Extract the [x, y] coordinate from the center of the cell holding the provided text.  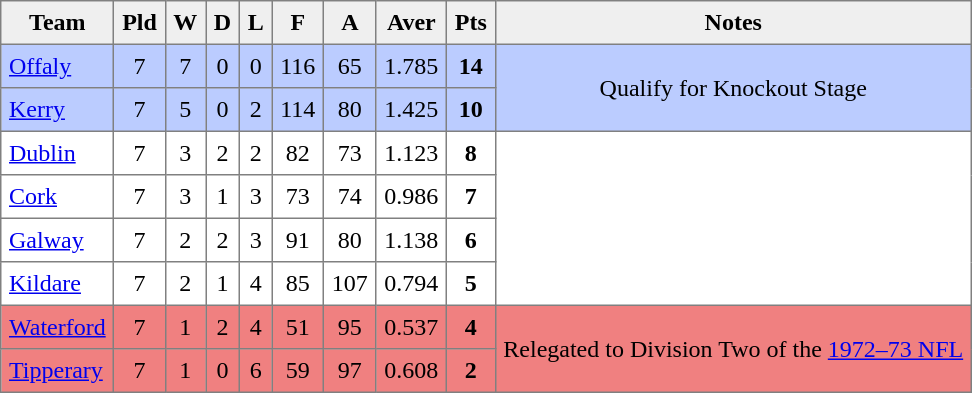
0.608 [411, 371]
59 [298, 371]
L [256, 23]
Team [58, 23]
82 [298, 153]
116 [298, 66]
Kildare [58, 284]
1.785 [411, 66]
Waterford [58, 327]
91 [298, 240]
Kerry [58, 110]
85 [298, 284]
F [298, 23]
Galway [58, 240]
74 [350, 197]
W [185, 23]
97 [350, 371]
14 [471, 66]
Offaly [58, 66]
8 [471, 153]
1.425 [411, 110]
Notes [733, 23]
Pts [471, 23]
Cork [58, 197]
A [350, 23]
95 [350, 327]
Dublin [58, 153]
Relegated to Division Two of the 1972–73 NFL [733, 348]
1.123 [411, 153]
0.986 [411, 197]
0.537 [411, 327]
51 [298, 327]
10 [471, 110]
D [223, 23]
114 [298, 110]
Qualify for Knockout Stage [733, 88]
0.794 [411, 284]
Tipperary [58, 371]
Aver [411, 23]
Pld [140, 23]
65 [350, 66]
107 [350, 284]
1.138 [411, 240]
